From the cell containing the given text, extract its center point as [x, y] coordinate. 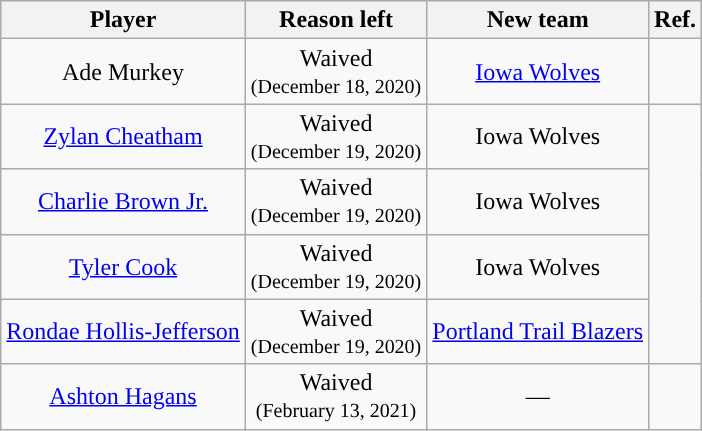
Zylan Cheatham [124, 136]
Reason left [336, 20]
Tyler Cook [124, 266]
Waived(February 13, 2021) [336, 396]
Rondae Hollis-Jefferson [124, 332]
Waived(December 18, 2020) [336, 72]
New team [538, 20]
Ashton Hagans [124, 396]
Charlie Brown Jr. [124, 202]
Ref. [676, 20]
Ade Murkey [124, 72]
Portland Trail Blazers [538, 332]
Player [124, 20]
— [538, 396]
